Extract the (X, Y) coordinate from the center of the cell holding the provided text.  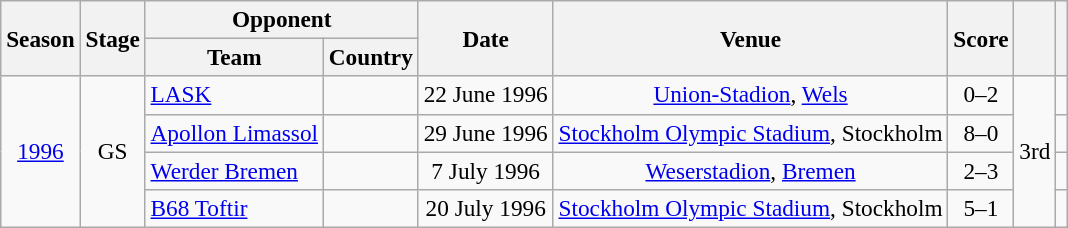
Venue (750, 38)
Union-Stadion, Wels (750, 95)
1996 (40, 152)
Country (370, 57)
B68 Toftir (234, 208)
3rd (1035, 152)
Team (234, 57)
Season (40, 38)
GS (112, 152)
2–3 (981, 170)
0–2 (981, 95)
Opponent (282, 19)
22 June 1996 (486, 95)
Score (981, 38)
20 July 1996 (486, 208)
5–1 (981, 208)
7 July 1996 (486, 170)
LASK (234, 95)
Apollon Limassol (234, 133)
Stage (112, 38)
Werder Bremen (234, 170)
Weserstadion, Bremen (750, 170)
29 June 1996 (486, 133)
Date (486, 38)
8–0 (981, 133)
